Extract the [x, y] coordinate from the center of the cell holding the provided text.  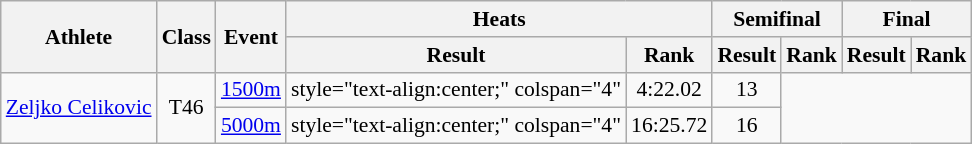
Class [186, 36]
1500m [251, 90]
Semifinal [776, 19]
Heats [499, 19]
Athlete [79, 36]
16 [746, 126]
Final [906, 19]
Event [251, 36]
T46 [186, 108]
4:22.02 [669, 90]
5000m [251, 126]
Zeljko Celikovic [79, 108]
16:25.72 [669, 126]
13 [746, 90]
